Determine the [x, y] coordinate at the center of the cell enclosing the given text.  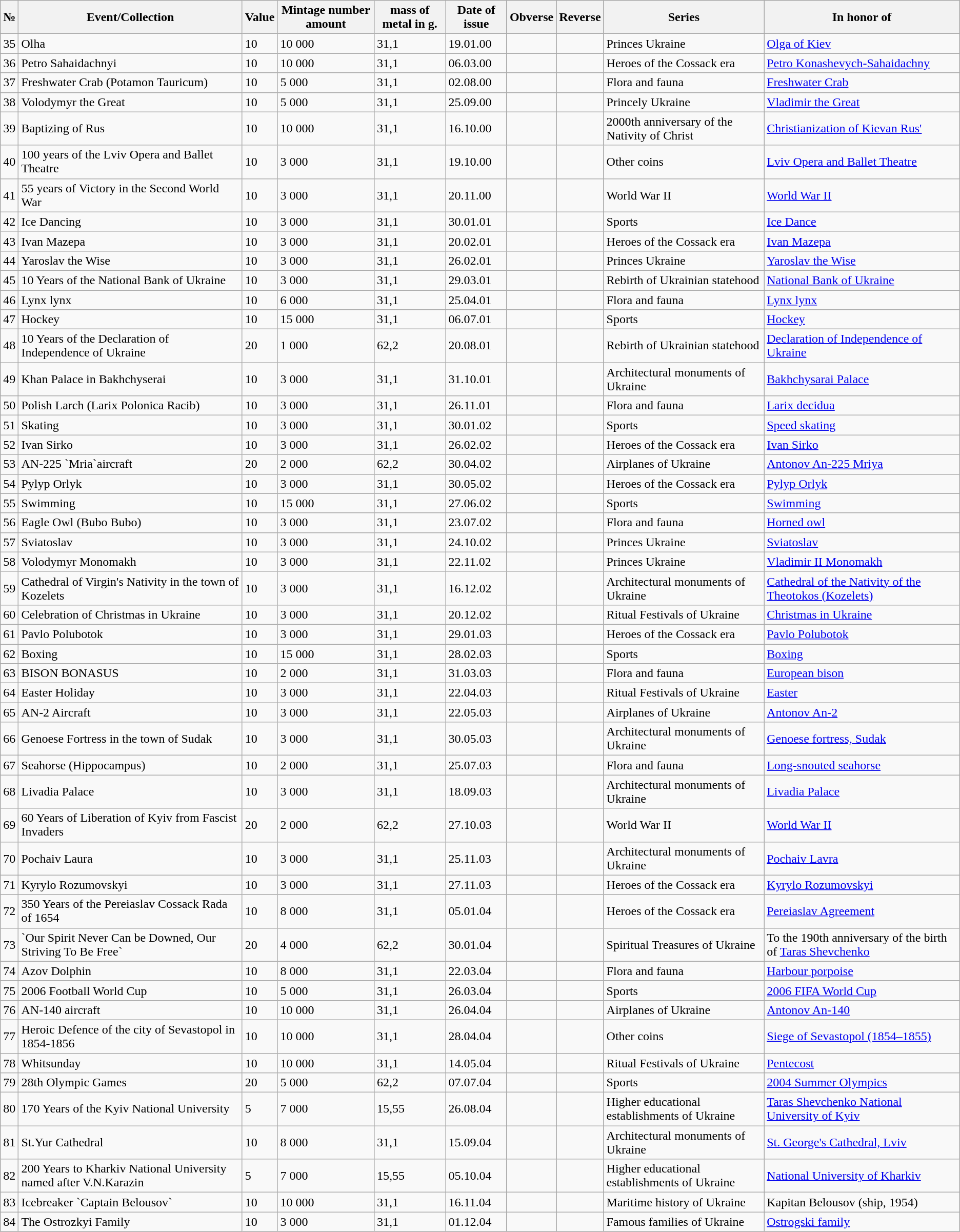
BISON BONASUS [130, 673]
47 [9, 320]
20.02.01 [476, 241]
48 [9, 346]
200 Years to Kharkiv National University named after V.N.Karazin [130, 1176]
55 [9, 503]
Series [684, 17]
65 [9, 712]
35 [9, 44]
76 [9, 1010]
Baptizing of Rus [130, 128]
40 [9, 162]
15.09.04 [476, 1143]
Genoese fortress, Sudak [862, 739]
41 [9, 195]
31.10.01 [476, 380]
30.01.04 [476, 945]
29.03.01 [476, 280]
28th Olympic Games [130, 1083]
02.08.00 [476, 83]
Reverse [580, 17]
20.12.02 [476, 614]
Siege of Sevastopol (1854–1855) [862, 1036]
50 [9, 406]
Speed skating [862, 425]
25.07.03 [476, 765]
51 [9, 425]
AN-2 Aircraft [130, 712]
Taras Shevchenko National University of Kyiv [862, 1109]
22.04.03 [476, 693]
Pochaiv Laura [130, 859]
30.05.03 [476, 739]
75 [9, 990]
18.09.03 [476, 792]
Eagle Owl (Bubo Bubo) [130, 523]
Christmas in Ukraine [862, 614]
Ice Dance [862, 222]
44 [9, 261]
Date of issue [476, 17]
Whitsunday [130, 1063]
Maritime history of Ukraine [684, 1202]
53 [9, 464]
Polish Larch (Larix Polonica Racib) [130, 406]
350 Years of the Pereiaslav Cossack Rada of 1654 [130, 911]
Event/Collection [130, 17]
25.11.03 [476, 859]
25.09.00 [476, 102]
28.02.03 [476, 654]
07.07.04 [476, 1083]
45 [9, 280]
26.11.01 [476, 406]
Vladimir II Monomakh [862, 562]
Horned owl [862, 523]
16.12.02 [476, 588]
To the 190th anniversary of the birth of Taras Shevchenko [862, 945]
37 [9, 83]
61 [9, 634]
Azov Dolphin [130, 971]
16.10.00 [476, 128]
6 000 [326, 300]
Pereiaslav Agreement [862, 911]
St.Yur Cathedral [130, 1143]
Ice Dancing [130, 222]
22.05.03 [476, 712]
Antonov An-225 Mriya [862, 464]
19.01.00 [476, 44]
60 [9, 614]
19.10.00 [476, 162]
24.10.02 [476, 542]
59 [9, 588]
30.01.01 [476, 222]
National Bank of Ukraine [862, 280]
Christianization of Kievan Rus' [862, 128]
38 [9, 102]
Harbour porpoise [862, 971]
Volodymyr the Great [130, 102]
26.02.01 [476, 261]
Easter [862, 693]
2006 FIFA World Cup [862, 990]
79 [9, 1083]
Skating [130, 425]
27.10.03 [476, 825]
22.03.04 [476, 971]
56 [9, 523]
100 years of the Lviv Opera and Ballet Theatre [130, 162]
Petro Konashevych-Sahaidachny [862, 63]
39 [9, 128]
Seahorse (Hippocampus) [130, 765]
Mintage number amount [326, 17]
10 Years of the Declaration of Independence of Ukraine [130, 346]
In honor of [862, 17]
64 [9, 693]
Famous families of Ukraine [684, 1222]
Genoese Fortress in the town of Sudak [130, 739]
Petro Sahaidachnyi [130, 63]
06.07.01 [476, 320]
73 [9, 945]
The Ostrozkyi Family [130, 1222]
Larix decidua [862, 406]
Princely Ukraine [684, 102]
30.01.02 [476, 425]
01.12.04 [476, 1222]
54 [9, 484]
43 [9, 241]
National University of Kharkiv [862, 1176]
67 [9, 765]
46 [9, 300]
Easter Holiday [130, 693]
Volodymyr Monomakh [130, 562]
27.11.03 [476, 885]
30.04.02 [476, 464]
Khan Palace in Bakhchyserai [130, 380]
30.05.02 [476, 484]
57 [9, 542]
Cathedral of Virgin's Nativity in the town of Kozelets [130, 588]
Freshwater Crab [862, 83]
Spiritual Treasures of Ukraine [684, 945]
Kapitan Belousov (ship, 1954) [862, 1202]
16.11.04 [476, 1202]
78 [9, 1063]
77 [9, 1036]
66 [9, 739]
26.03.04 [476, 990]
81 [9, 1143]
Long-snouted seahorse [862, 765]
№ [9, 17]
Ostrogski family [862, 1222]
Obverse [531, 17]
Antonov An-2 [862, 712]
St. George's Cathedral, Lviv [862, 1143]
36 [9, 63]
AN-225 `Mria`aircraft [130, 464]
27.06.02 [476, 503]
60 Years of Liberation of Kyiv from Fascist Invaders [130, 825]
80 [9, 1109]
2006 Football World Cup [130, 990]
Bakhchysarai Palace [862, 380]
74 [9, 971]
72 [9, 911]
58 [9, 562]
20.11.00 [476, 195]
23.07.02 [476, 523]
82 [9, 1176]
63 [9, 673]
Olha [130, 44]
Declaration of Independence of Ukraine [862, 346]
62 [9, 654]
20.08.01 [476, 346]
71 [9, 885]
AN-140 aircraft [130, 1010]
2000th anniversary of the Nativity of Christ [684, 128]
05.10.04 [476, 1176]
70 [9, 859]
Freshwater Crab (Potamon Tauricum) [130, 83]
31.03.03 [476, 673]
83 [9, 1202]
28.04.04 [476, 1036]
Cathedral of the Nativity of the Theotokos (Kozelets) [862, 588]
84 [9, 1222]
Lviv Opera and Ballet Theatre [862, 162]
69 [9, 825]
26.02.02 [476, 445]
Antonov An-140 [862, 1010]
26.08.04 [476, 1109]
mass of metal in g. [410, 17]
68 [9, 792]
170 Years of the Kyiv National University [130, 1109]
Olga of Kiev [862, 44]
26.04.04 [476, 1010]
55 years of Victory in the Second World War [130, 195]
Value [259, 17]
European bison [862, 673]
25.04.01 [476, 300]
Heroic Defence of the city of Sevastopol in 1854-1856 [130, 1036]
10 Years of the National Bank of Ukraine [130, 280]
42 [9, 222]
2004 Summer Olympics [862, 1083]
22.11.02 [476, 562]
06.03.00 [476, 63]
52 [9, 445]
Pochaiv Lavra [862, 859]
49 [9, 380]
14.05.04 [476, 1063]
Celebration of Christmas in Ukraine [130, 614]
1 000 [326, 346]
4 000 [326, 945]
05.01.04 [476, 911]
Icebreaker `Captain Belousov` [130, 1202]
Pentecost [862, 1063]
Vladimir the Great [862, 102]
29.01.03 [476, 634]
`Our Spirit Never Can be Downed, Our Striving To Be Free` [130, 945]
